Locate the cell with the specified text and output its (x, y) center coordinate. 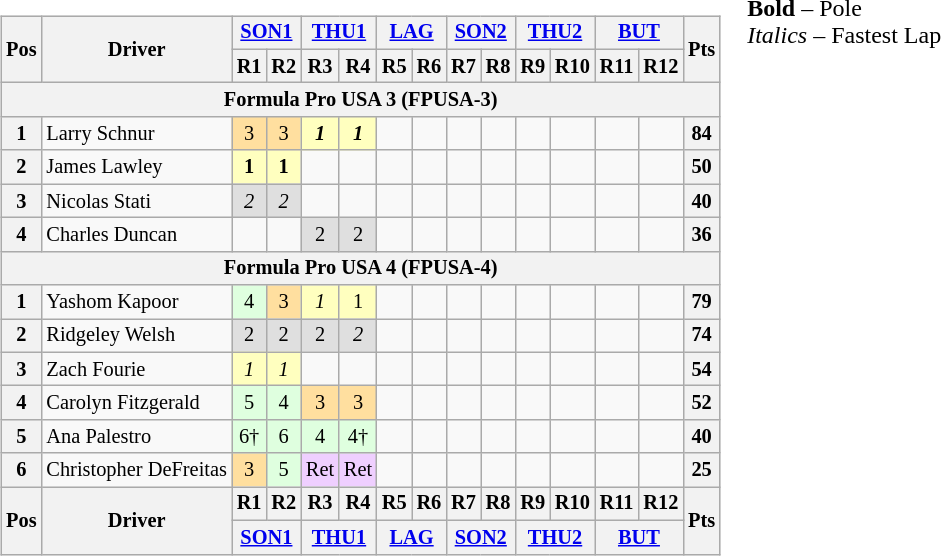
Nicolas Stati (136, 201)
36 (702, 235)
4† (358, 437)
Charles Duncan (136, 235)
50 (702, 167)
79 (702, 302)
Ridgeley Welsh (136, 336)
84 (702, 134)
Carolyn Fitzgerald (136, 403)
25 (702, 470)
Ana Palestro (136, 437)
Larry Schnur (136, 134)
Zach Fourie (136, 369)
52 (702, 403)
6† (250, 437)
Formula Pro USA 3 (FPUSA-3) (360, 100)
Yashom Kapoor (136, 302)
Christopher DeFreitas (136, 470)
James Lawley (136, 167)
74 (702, 336)
Formula Pro USA 4 (FPUSA-4) (360, 268)
54 (702, 369)
